Provide the [x, y] coordinate of the cell's center where the given text is located.  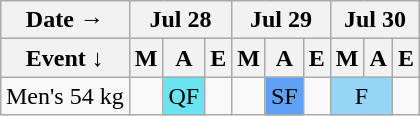
Men's 54 kg [64, 96]
Event ↓ [64, 58]
Jul 29 [282, 20]
Jul 28 [180, 20]
Jul 30 [374, 20]
QF [184, 96]
SF [284, 96]
Date → [64, 20]
F [361, 96]
